Determine the (X, Y) coordinate at the center of the cell enclosing the given text.  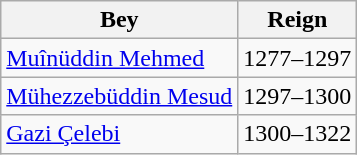
Muînüddin Mehmed (120, 58)
Bey (120, 20)
1277–1297 (298, 58)
Reign (298, 20)
1300–1322 (298, 134)
Gazi Çelebi (120, 134)
Mühezzebüddin Mesud (120, 96)
1297–1300 (298, 96)
